Identify which cell holds the provided text, then report its [x, y] central coordinate. 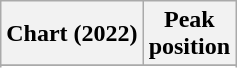
Peakposition [189, 34]
Chart (2022) [72, 34]
